Provide the (X, Y) coordinate of the cell's center where the given text is located.  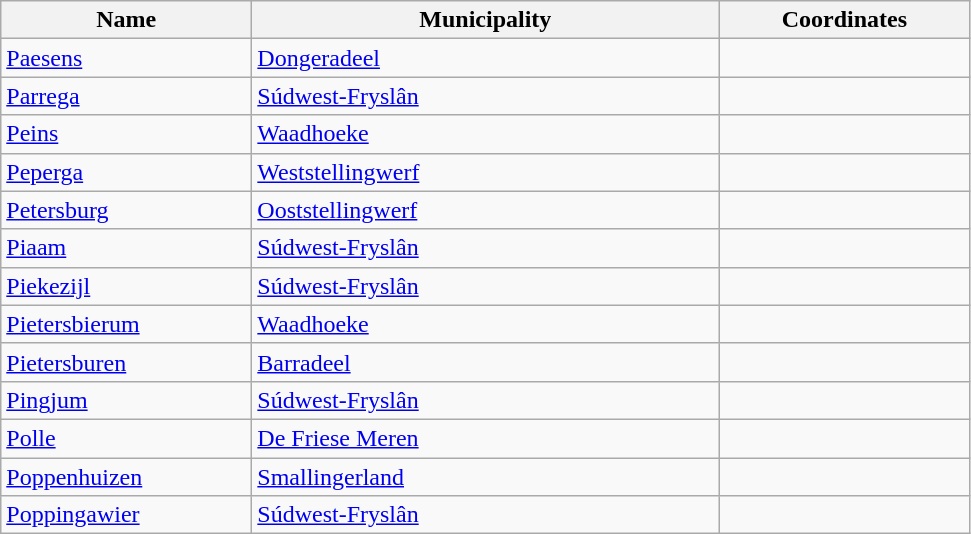
Parrega (126, 96)
Piaam (126, 248)
Polle (126, 438)
Poppenhuizen (126, 477)
Coordinates (844, 20)
Pietersburen (126, 362)
Weststellingwerf (486, 172)
Ooststellingwerf (486, 210)
Peperga (126, 172)
Peins (126, 134)
Smallingerland (486, 477)
Piekezijl (126, 286)
Municipality (486, 20)
Dongeradeel (486, 58)
De Friese Meren (486, 438)
Name (126, 20)
Barradeel (486, 362)
Paesens (126, 58)
Pietersbierum (126, 324)
Pingjum (126, 400)
Petersburg (126, 210)
Poppingawier (126, 515)
